For the text-containing cell, return its midpoint in [x, y] coordinate format. 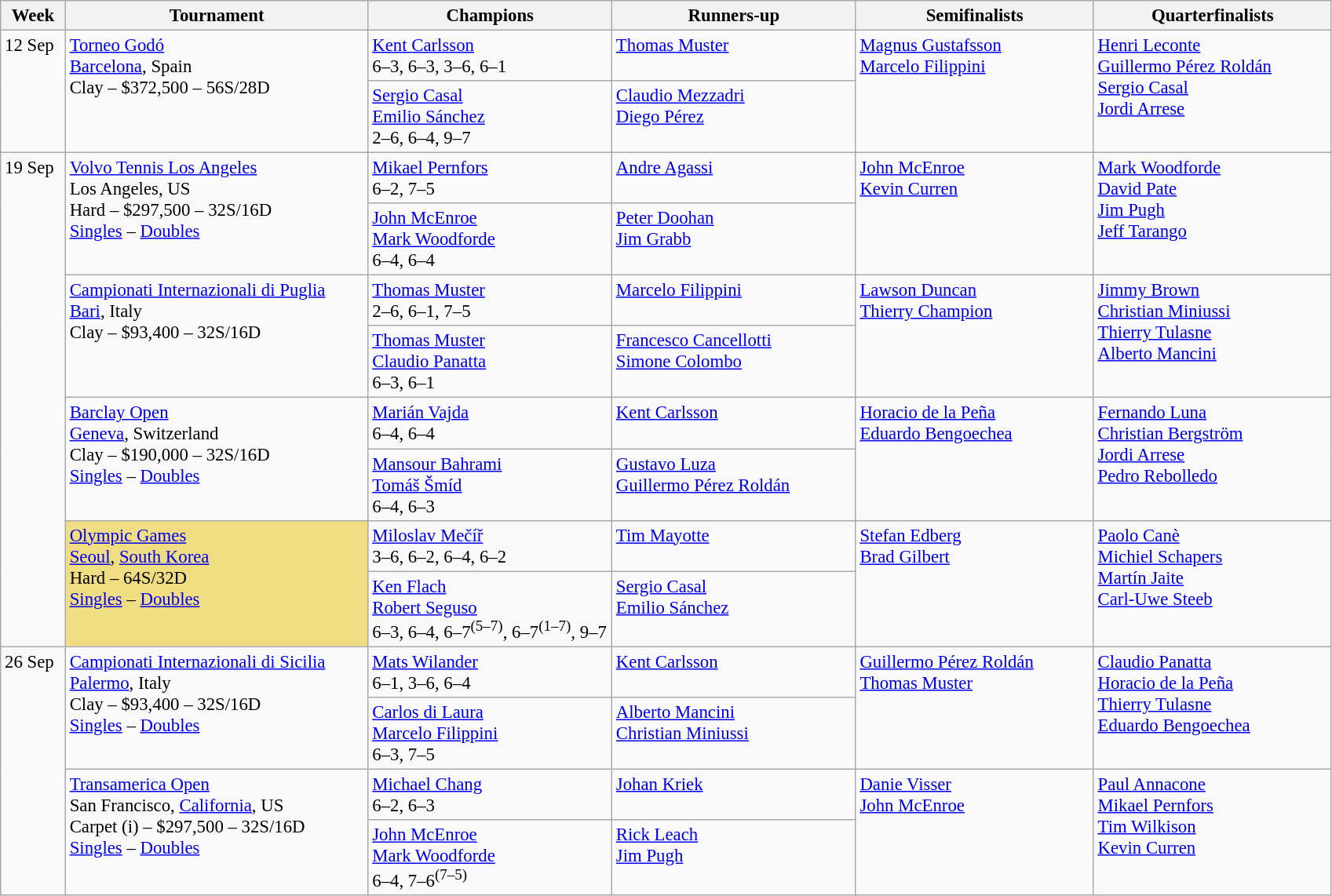
Runners-up [735, 16]
Campionati Internazionali di Sicilia Palermo, Italy Clay – $93,400 – 32S/16D Singles – Doubles [217, 708]
Andre Agassi [735, 179]
Peter Doohan Jim Grabb [735, 239]
12 Sep [33, 92]
Henri Leconte Guillermo Pérez Roldán Sergio Casal Jordi Arrese [1212, 92]
Carlos di Laura Marcelo Filippini 6–3, 7–5 [490, 734]
Sergio Casal Emilio Sánchez 2–6, 6–4, 9–7 [490, 117]
Marcelo Filippini [735, 301]
Thomas Muster 2–6, 6–1, 7–5 [490, 301]
Guillermo Pérez Roldán Thomas Muster [975, 708]
Mikael Pernfors 6–2, 7–5 [490, 179]
Horacio de la Peña Eduardo Bengoechea [975, 459]
Quarterfinalists [1212, 16]
Transamerica Open San Francisco, California, US Carpet (i) – $297,500 – 32S/16D Singles – Doubles [217, 832]
Paolo Canè Michiel Schapers Martín Jaite Carl-Uwe Steeb [1212, 584]
Semifinalists [975, 16]
Claudio Mezzadri Diego Pérez [735, 117]
Johan Kriek [735, 794]
Champions [490, 16]
Jimmy Brown Christian Miniussi Thierry Tulasne Alberto Mancini [1212, 337]
Marián Vajda 6–4, 6–4 [490, 424]
Volvo Tennis Los Angeles Los Angeles, USHard – $297,500 – 32S/16D Singles – Doubles [217, 214]
Tournament [217, 16]
Alberto Mancini Christian Miniussi [735, 734]
John McEnroe Mark Woodforde 6–4, 7–6(7–5) [490, 858]
Thomas Muster Claudio Panatta 6–3, 6–1 [490, 362]
Gustavo Luza Guillermo Pérez Roldán [735, 485]
Kent Carlsson 6–3, 6–3, 3–6, 6–1 [490, 56]
Rick Leach Jim Pugh [735, 858]
Michael Chang 6–2, 6–3 [490, 794]
Fernando Luna Christian Bergström Jordi Arrese Pedro Rebolledo [1212, 459]
Sergio Casal Emilio Sánchez [735, 609]
Stefan Edberg Brad Gilbert [975, 584]
Thomas Muster [735, 56]
Tim Mayotte [735, 546]
Francesco Cancellotti Simone Colombo [735, 362]
Paul Annacone Mikael Pernfors Tim Wilkison Kevin Curren [1212, 832]
19 Sep [33, 400]
Lawson Duncan Thierry Champion [975, 337]
John McEnroe Mark Woodforde 6–4, 6–4 [490, 239]
Torneo Godó Barcelona, Spain Clay – $372,500 – 56S/28D [217, 92]
Danie Visser John McEnroe [975, 832]
Barclay Open Geneva, SwitzerlandClay – $190,000 – 32S/16D Singles – Doubles [217, 459]
Mansour Bahrami Tomáš Šmíd 6–4, 6–3 [490, 485]
Week [33, 16]
26 Sep [33, 770]
Mats Wilander 6–1, 3–6, 6–4 [490, 672]
Olympic Games Seoul, South Korea Hard – 64S/32D Singles – Doubles [217, 584]
Ken Flach Robert Seguso 6–3, 6–4, 6–7(5–7), 6–7(1–7), 9–7 [490, 609]
Magnus Gustafsson Marcelo Filippini [975, 92]
Mark Woodforde David Pate Jim Pugh Jeff Tarango [1212, 214]
John McEnroe Kevin Curren [975, 214]
Claudio Panatta Horacio de la Peña Thierry Tulasne Eduardo Bengoechea [1212, 708]
Miloslav Mečíř 3–6, 6–2, 6–4, 6–2 [490, 546]
Campionati Internazionali di Puglia Bari, ItalyClay – $93,400 – 32S/16D [217, 337]
